Identify which cell holds the provided text, then report its (X, Y) central coordinate. 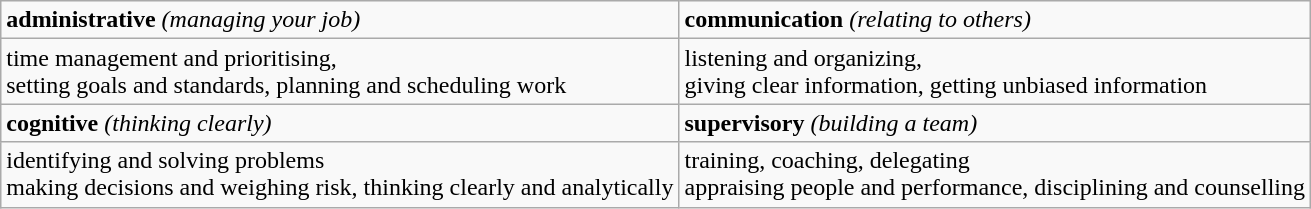
identifying and solving problemsmaking decisions and weighing risk, thinking clearly and analytically (340, 174)
supervisory (building a team) (995, 123)
training, coaching, delegatingappraising people and performance, disciplining and counselling (995, 174)
time management and prioritising,setting goals and standards, planning and scheduling work (340, 72)
communication (relating to others) (995, 20)
administrative (managing your job) (340, 20)
listening and organizing,giving clear information, getting unbiased information (995, 72)
cognitive (thinking clearly) (340, 123)
